From the cell containing the given text, extract its center point as (x, y) coordinate. 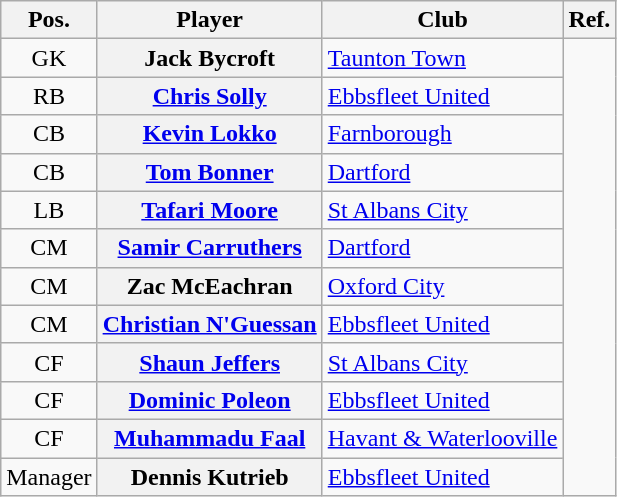
Ref. (590, 20)
Zac McEachran (210, 286)
Manager (49, 477)
Kevin Lokko (210, 134)
Chris Solly (210, 96)
Club (442, 20)
LB (49, 210)
GK (49, 58)
Christian N'Guessan (210, 324)
Shaun Jeffers (210, 362)
Dennis Kutrieb (210, 477)
Pos. (49, 20)
Tom Bonner (210, 172)
RB (49, 96)
Samir Carruthers (210, 248)
Oxford City (442, 286)
Muhammadu Faal (210, 438)
Taunton Town (442, 58)
Dominic Poleon (210, 400)
Tafari Moore (210, 210)
Player (210, 20)
Farnborough (442, 134)
Havant & Waterlooville (442, 438)
Jack Bycroft (210, 58)
